Output the [X, Y] coordinate of the center of the cell containing the given text.  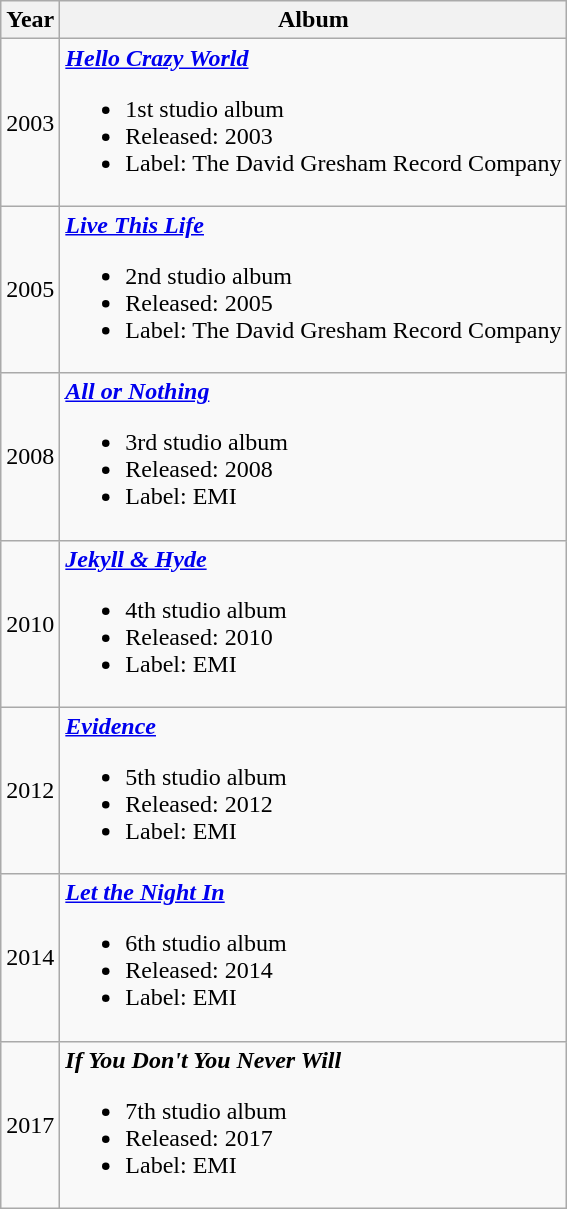
Album [314, 20]
2014 [30, 958]
Evidence5th studio albumReleased: 2012Label: EMI [314, 790]
Jekyll & Hyde4th studio albumReleased: 2010Label: EMI [314, 624]
Year [30, 20]
2010 [30, 624]
2005 [30, 290]
If You Don't You Never Will7th studio albumReleased: 2017Label: EMI [314, 1124]
Hello Crazy World1st studio albumReleased: 2003Label: The David Gresham Record Company [314, 122]
Live This Life2nd studio albumReleased: 2005Label: The David Gresham Record Company [314, 290]
2012 [30, 790]
All or Nothing3rd studio albumReleased: 2008Label: EMI [314, 456]
2008 [30, 456]
2017 [30, 1124]
2003 [30, 122]
Let the Night In6th studio albumReleased: 2014Label: EMI [314, 958]
